For the text-containing cell, return its midpoint in (X, Y) coordinate format. 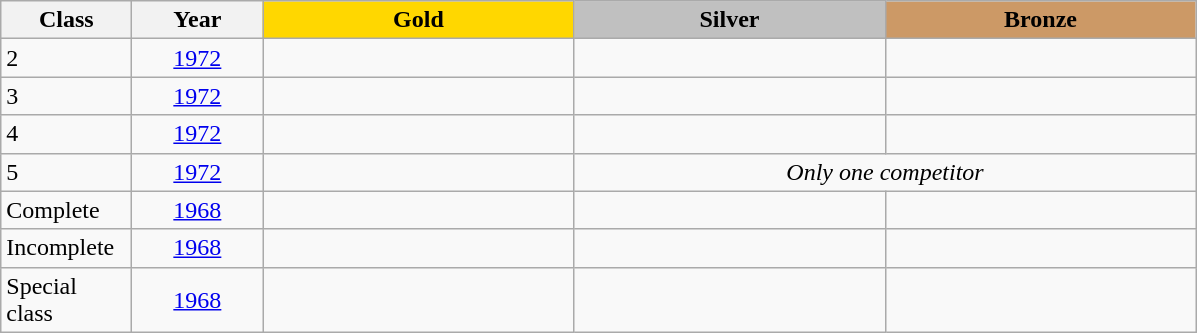
4 (66, 134)
5 (66, 172)
Year (198, 20)
Silver (730, 20)
Bronze (1040, 20)
2 (66, 58)
Incomplete (66, 248)
Special class (66, 300)
3 (66, 96)
Only one competitor (885, 172)
Complete (66, 210)
Class (66, 20)
Gold (418, 20)
